Return [X, Y] of the center of cell containing provided text 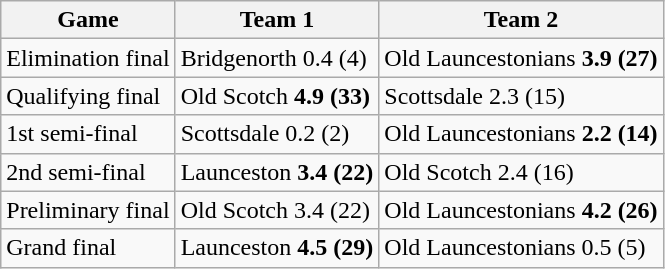
Old Launcestonians 0.5 (5) [521, 248]
Old Scotch 2.4 (16) [521, 172]
1st semi-final [88, 134]
2nd semi-final [88, 172]
Bridgenorth 0.4 (4) [277, 58]
Preliminary final [88, 210]
Old Scotch 3.4 (22) [277, 210]
Team 1 [277, 20]
Game [88, 20]
Grand final [88, 248]
Scottsdale 2.3 (15) [521, 96]
Launceston 4.5 (29) [277, 248]
Team 2 [521, 20]
Scottsdale 0.2 (2) [277, 134]
Old Launcestonians 4.2 (26) [521, 210]
Old Launcestonians 2.2 (14) [521, 134]
Qualifying final [88, 96]
Elimination final [88, 58]
Old Scotch 4.9 (33) [277, 96]
Launceston 3.4 (22) [277, 172]
Old Launcestonians 3.9 (27) [521, 58]
